Return [x, y] of the center of cell containing provided text 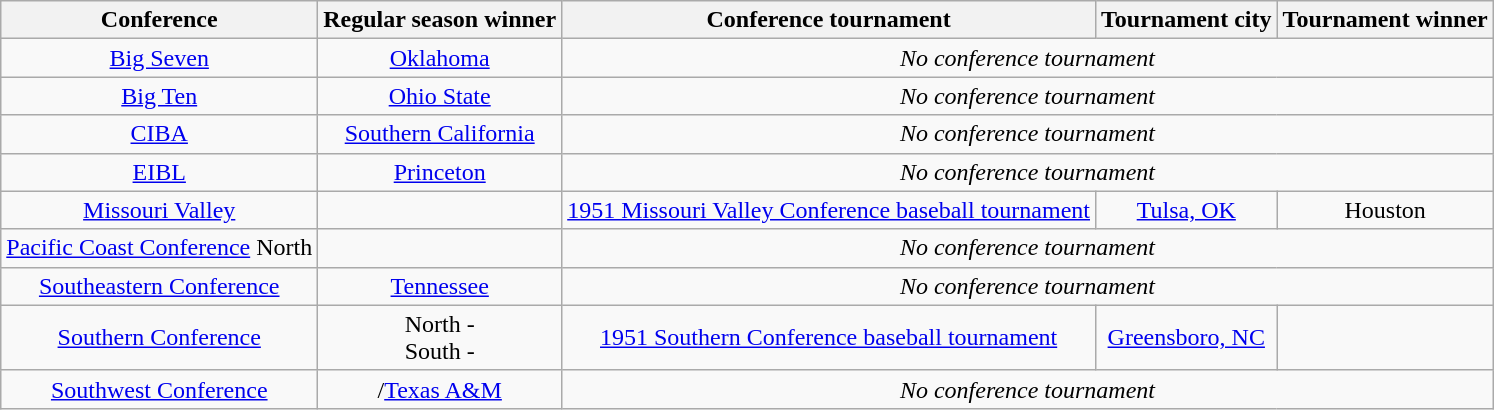
Conference tournament [829, 20]
Southeastern Conference [160, 286]
Ohio State [440, 96]
Southern California [440, 134]
Regular season winner [440, 20]
Houston [1385, 210]
Tournament city [1187, 20]
Tournament winner [1385, 20]
Oklahoma [440, 58]
Southwest Conference [160, 389]
Tennessee [440, 286]
Big Seven [160, 58]
Big Ten [160, 96]
EIBL [160, 172]
Princeton [440, 172]
Conference [160, 20]
Pacific Coast Conference North [160, 248]
Southern Conference [160, 338]
Greensboro, NC [1187, 338]
Missouri Valley [160, 210]
North - South - [440, 338]
/Texas A&M [440, 389]
Tulsa, OK [1187, 210]
1951 Missouri Valley Conference baseball tournament [829, 210]
1951 Southern Conference baseball tournament [829, 338]
CIBA [160, 134]
